Locate the cell with the specified text and output its [x, y] center coordinate. 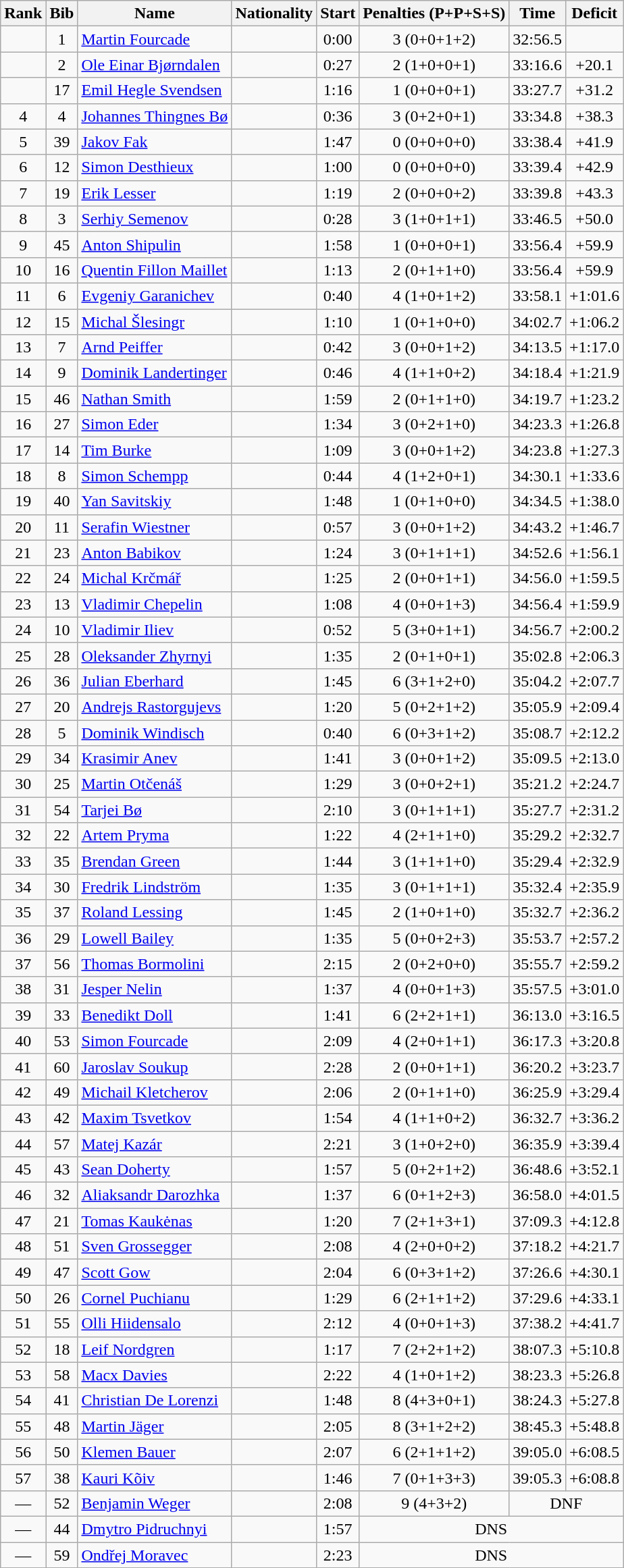
7 (2+2+1+2) [434, 1349]
8 (3+1+2+2) [434, 1426]
Deficit [594, 13]
+1:59.5 [594, 578]
34:43.2 [538, 527]
32:56.5 [538, 39]
+6:08.5 [594, 1452]
Leif Nordgren [155, 1349]
34:19.7 [538, 399]
+42.9 [594, 167]
+3:29.4 [594, 1092]
1:13 [338, 270]
+3:39.4 [594, 1144]
+1:17.0 [594, 348]
6 (2+2+1+1) [434, 1015]
34:30.1 [538, 476]
35:02.8 [538, 655]
Ondřej Moravec [155, 1555]
Dominik Landertinger [155, 373]
3 (1+0+2+0) [434, 1144]
2:10 [338, 810]
Simon Fourcade [155, 1041]
1:58 [338, 244]
Fredrik Lindström [155, 887]
33:46.5 [538, 219]
3 (1+1+1+0) [434, 861]
0:46 [338, 373]
Christian De Lorenzi [155, 1401]
Penalties (P+P+S+S) [434, 13]
37:18.2 [538, 1247]
39:05.0 [538, 1452]
4 (2+0+0+2) [434, 1247]
Roland Lessing [155, 913]
Bib [62, 13]
+1:21.9 [594, 373]
+3:23.7 [594, 1066]
1:22 [338, 836]
2:09 [338, 1041]
+1:27.3 [594, 450]
38:07.3 [538, 1349]
60 [62, 1066]
34:18.4 [538, 373]
1:19 [338, 193]
Benjamin Weger [155, 1503]
+6:08.8 [594, 1478]
34:23.3 [538, 425]
1:08 [338, 604]
34:02.7 [538, 322]
33:58.1 [538, 296]
+4:41.7 [594, 1324]
Thomas Bormolini [155, 964]
Michal Šlesingr [155, 322]
Nationality [274, 13]
+4:01.5 [594, 1195]
+4:12.8 [594, 1221]
+2:00.2 [594, 630]
+1:26.8 [594, 425]
2:05 [338, 1426]
+41.9 [594, 142]
37:09.3 [538, 1221]
1:10 [338, 322]
+1:59.9 [594, 604]
Time [538, 13]
+1:56.1 [594, 553]
+2:36.2 [594, 913]
+1:33.6 [594, 476]
Vladimir Chepelin [155, 604]
Quentin Fillon Maillet [155, 270]
36:58.0 [538, 1195]
36:32.7 [538, 1118]
Yan Savitskiy [155, 502]
35:04.2 [538, 681]
0:36 [338, 116]
1:24 [338, 553]
35:08.7 [538, 732]
Sven Grossegger [155, 1247]
0:42 [338, 348]
35:57.5 [538, 990]
35:27.7 [538, 810]
34:56.7 [538, 630]
+20.1 [594, 65]
34:52.6 [538, 553]
8 (4+3+0+1) [434, 1401]
36:25.9 [538, 1092]
+3:52.1 [594, 1170]
2:12 [338, 1324]
5 (3+0+1+1) [434, 630]
7 (2+1+3+1) [434, 1221]
+2:24.7 [594, 784]
Matej Kazár [155, 1144]
Martin Otčenáš [155, 784]
Benedikt Doll [155, 1015]
Julian Eberhard [155, 681]
+3:20.8 [594, 1041]
+43.3 [594, 193]
+2:35.9 [594, 887]
1:16 [338, 90]
4 (1+2+0+1) [434, 476]
7 (0+1+3+3) [434, 1478]
1:09 [338, 450]
33:39.8 [538, 193]
+5:26.8 [594, 1375]
38:23.3 [538, 1375]
33:39.4 [538, 167]
4 (2+0+1+1) [434, 1041]
2 [62, 65]
35:53.7 [538, 938]
3 [62, 219]
+2:59.2 [594, 964]
+4:30.1 [594, 1272]
+1:06.2 [594, 322]
Martin Fourcade [155, 39]
1:47 [338, 142]
Tim Burke [155, 450]
2:06 [338, 1092]
+2:06.3 [594, 655]
35:05.9 [538, 707]
Name [155, 13]
0:57 [338, 527]
Serhiy Semenov [155, 219]
+3:36.2 [594, 1118]
0:28 [338, 219]
35:09.5 [538, 759]
+2:13.0 [594, 759]
2:23 [338, 1555]
1 [62, 39]
36:20.2 [538, 1066]
5 (0+0+2+3) [434, 938]
+50.0 [594, 219]
1:00 [338, 167]
+1:23.2 [594, 399]
35:29.2 [538, 836]
34:13.5 [538, 348]
2:04 [338, 1272]
2:21 [338, 1144]
1:54 [338, 1118]
DNF [566, 1503]
Michail Kletcherov [155, 1092]
38:45.3 [538, 1426]
Simon Schempp [155, 476]
33:34.8 [538, 116]
33:38.4 [538, 142]
6 (3+1+2+0) [434, 681]
+2:09.4 [594, 707]
Michal Krčmář [155, 578]
38:24.3 [538, 1401]
35:32.4 [538, 887]
1:59 [338, 399]
Kauri Kõiv [155, 1478]
1:25 [338, 578]
Rank [23, 13]
2 (0+0+0+2) [434, 193]
33:16.6 [538, 65]
Simon Eder [155, 425]
+5:27.8 [594, 1401]
Anton Babikov [155, 553]
0:27 [338, 65]
0:52 [338, 630]
1:44 [338, 861]
3 (0+2+1+0) [434, 425]
Jakov Fak [155, 142]
2 (0+2+0+0) [434, 964]
+38.3 [594, 116]
35:55.7 [538, 964]
+1:01.6 [594, 296]
1:34 [338, 425]
Dominik Windisch [155, 732]
Johannes Thingnes Bø [155, 116]
37:29.6 [538, 1298]
Serafin Wiestner [155, 527]
+2:32.9 [594, 861]
Jesper Nelin [155, 990]
+1:46.7 [594, 527]
Evgeniy Garanichev [155, 296]
Jaroslav Soukup [155, 1066]
Maxim Tsvetkov [155, 1118]
+5:48.8 [594, 1426]
35:21.2 [538, 784]
+2:57.2 [594, 938]
3 (1+0+1+1) [434, 219]
0:00 [338, 39]
3 (0+2+0+1) [434, 116]
Sean Doherty [155, 1170]
9 (4+3+2) [434, 1503]
Start [338, 13]
Klemen Bauer [155, 1452]
Ole Einar Bjørndalen [155, 65]
34:56.4 [538, 604]
34:56.0 [538, 578]
2 (1+0+1+0) [434, 913]
Simon Desthieux [155, 167]
37:38.2 [538, 1324]
2:22 [338, 1375]
36:17.3 [538, 1041]
34:23.8 [538, 450]
58 [62, 1375]
+31.2 [594, 90]
Emil Hegle Svendsen [155, 90]
+2:07.7 [594, 681]
Tomas Kaukėnas [155, 1221]
Martin Jäger [155, 1426]
2 (0+1+0+1) [434, 655]
Aliaksandr Darozhka [155, 1195]
33:27.7 [538, 90]
Artem Pryma [155, 836]
Brendan Green [155, 861]
Anton Shipulin [155, 244]
4 (2+1+1+0) [434, 836]
59 [62, 1555]
34:34.5 [538, 502]
Tarjei Bø [155, 810]
+2:12.2 [594, 732]
+3:16.5 [594, 1015]
Vladimir Iliev [155, 630]
Cornel Puchianu [155, 1298]
3 (0+0+2+1) [434, 784]
6 (0+1+2+3) [434, 1195]
Krasimir Anev [155, 759]
36:35.9 [538, 1144]
35:29.4 [538, 861]
Olli Hiidensalo [155, 1324]
1:46 [338, 1478]
Nathan Smith [155, 399]
2:15 [338, 964]
+4:21.7 [594, 1247]
+2:32.7 [594, 836]
39:05.3 [538, 1478]
+2:31.2 [594, 810]
37:26.6 [538, 1272]
+4:33.1 [594, 1298]
+1:38.0 [594, 502]
36:13.0 [538, 1015]
Arnd Peiffer [155, 348]
+5:10.8 [594, 1349]
2 (1+0+0+1) [434, 65]
Dmytro Pidruchnyi [155, 1529]
2:07 [338, 1452]
1:17 [338, 1349]
Scott Gow [155, 1272]
Andrejs Rastorgujevs [155, 707]
+3:01.0 [594, 990]
2:28 [338, 1066]
36:48.6 [538, 1170]
35:32.7 [538, 913]
Erik Lesser [155, 193]
Oleksander Zhyrnyi [155, 655]
Lowell Bailey [155, 938]
0:44 [338, 476]
Macx Davies [155, 1375]
